Return the (x, y) coordinate for the center point of the cell that contains the specified text.  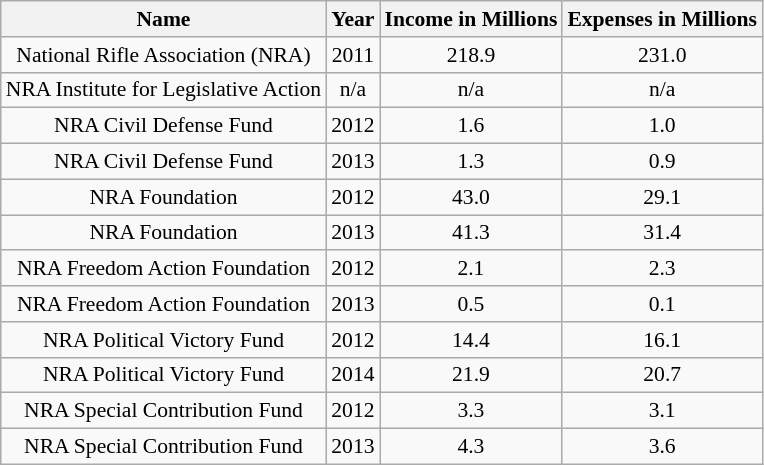
2.3 (662, 269)
Name (164, 19)
0.5 (472, 304)
Expenses in Millions (662, 19)
National Rifle Association (NRA) (164, 55)
1.6 (472, 126)
14.4 (472, 340)
NRA Institute for Legislative Action (164, 90)
2011 (352, 55)
Year (352, 19)
21.9 (472, 375)
43.0 (472, 197)
31.4 (662, 233)
1.0 (662, 126)
16.1 (662, 340)
20.7 (662, 375)
3.1 (662, 411)
41.3 (472, 233)
4.3 (472, 447)
231.0 (662, 55)
29.1 (662, 197)
218.9 (472, 55)
0.9 (662, 162)
0.1 (662, 304)
3.6 (662, 447)
2014 (352, 375)
Income in Millions (472, 19)
3.3 (472, 411)
1.3 (472, 162)
2.1 (472, 269)
